Output the [x, y] coordinate of the center of the cell containing the given text.  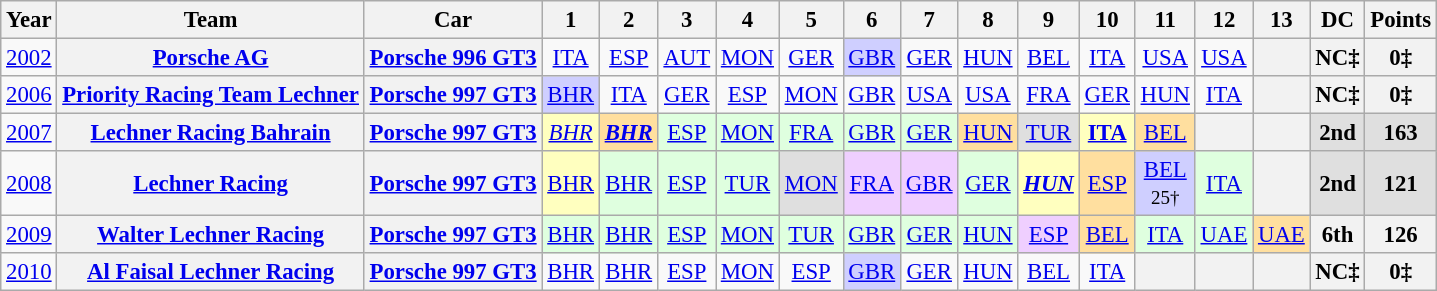
Priority Racing Team Lechner [210, 95]
Lechner Racing [210, 184]
AUT [686, 58]
126 [1400, 235]
13 [1282, 20]
Team [210, 20]
Porsche 996 GT3 [453, 58]
1 [570, 20]
8 [988, 20]
Porsche AG [210, 58]
163 [1400, 133]
6th [1338, 235]
2002 [29, 58]
2006 [29, 95]
Lechner Racing Bahrain [210, 133]
4 [748, 20]
2 [628, 20]
Car [453, 20]
2008 [29, 184]
2009 [29, 235]
6 [872, 20]
10 [1107, 20]
BEL25† [1165, 184]
Walter Lechner Racing [210, 235]
2007 [29, 133]
12 [1224, 20]
Points [1400, 20]
121 [1400, 184]
3 [686, 20]
5 [811, 20]
DC [1338, 20]
9 [1048, 20]
7 [928, 20]
Year [29, 20]
11 [1165, 20]
